Locate the cell with the specified text and output its (x, y) center coordinate. 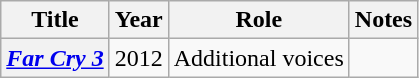
Role (258, 20)
Title (55, 20)
Additional voices (258, 58)
Year (138, 20)
Far Cry 3 (55, 58)
Notes (383, 20)
2012 (138, 58)
